Output the [X, Y] coordinate of the center of the cell containing the given text.  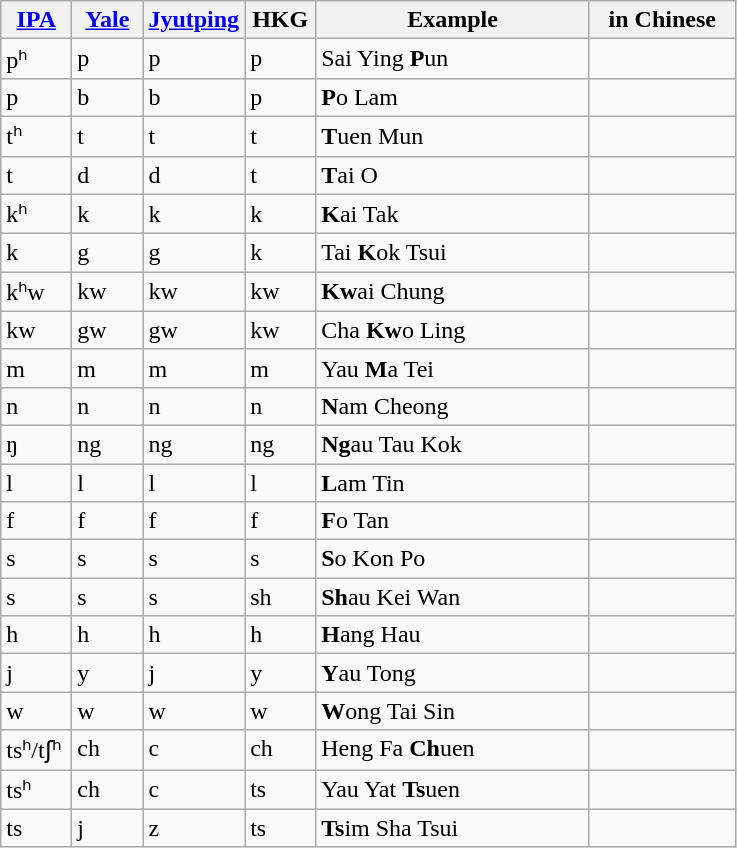
Po Lam [453, 97]
Nam Cheong [453, 406]
tsʰ [36, 790]
Jyutping [194, 20]
Shau Kei Wan [453, 597]
Sai Ying Pun [453, 59]
Kwai Chung [453, 292]
sh [280, 597]
Yau Yat Tsuen [453, 790]
Tai Kok Tsui [453, 253]
tʰ [36, 136]
Yau Ma Tei [453, 368]
Example [453, 20]
Tsim Sha Tsui [453, 828]
Hang Hau [453, 635]
Yale [108, 20]
ŋ [36, 444]
z [194, 828]
Heng Fa Chuen [453, 750]
Tuen Mun [453, 136]
Ngau Tau Kok [453, 444]
kʰw [36, 292]
Yau Tong [453, 673]
Lam Tin [453, 483]
So Kon Po [453, 559]
HKG [280, 20]
Tai O [453, 175]
kʰ [36, 214]
IPA [36, 20]
Kai Tak [453, 214]
Cha Kwo Ling [453, 330]
Fo Tan [453, 521]
in Chinese [662, 20]
pʰ [36, 59]
tsʰ/tʃʰ [36, 750]
Wong Tai Sin [453, 711]
